Capture the cell that displays the provided text and extract its (x, y) central coordinate. 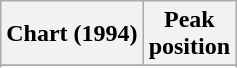
Peakposition (189, 34)
Chart (1994) (72, 34)
